Return [x, y] of the center of cell containing provided text 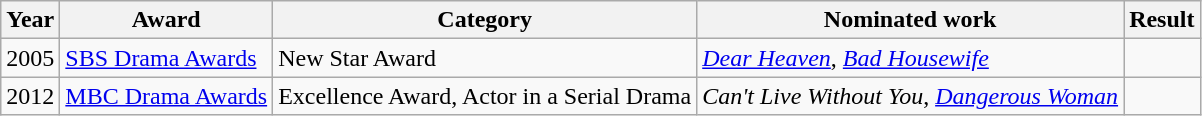
Nominated work [910, 20]
Year [30, 20]
Excellence Award, Actor in a Serial Drama [485, 96]
Award [166, 20]
2012 [30, 96]
SBS Drama Awards [166, 58]
Category [485, 20]
Dear Heaven, Bad Housewife [910, 58]
MBC Drama Awards [166, 96]
Result [1162, 20]
New Star Award [485, 58]
2005 [30, 58]
Can't Live Without You, Dangerous Woman [910, 96]
